From the cell containing the given text, extract its center point as (x, y) coordinate. 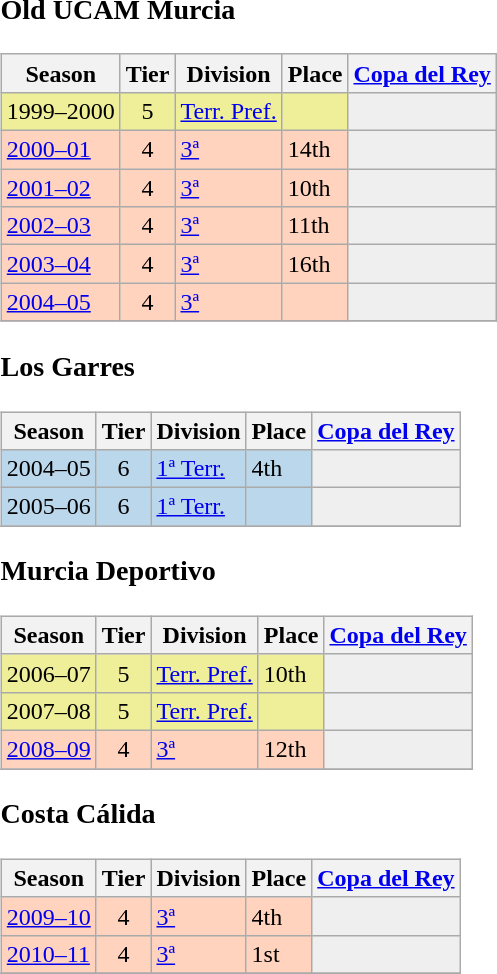
11th (315, 226)
2008–09 (48, 750)
12th (291, 750)
1st (279, 954)
2006–07 (48, 673)
16th (315, 264)
2007–08 (48, 711)
2000–01 (60, 150)
2010–11 (48, 954)
2005–06 (48, 507)
14th (315, 150)
2003–04 (60, 264)
2002–03 (60, 226)
2009–10 (48, 916)
1999–2000 (60, 111)
2001–02 (60, 188)
